Determine the [X, Y] coordinate at the center of the cell enclosing the given text.  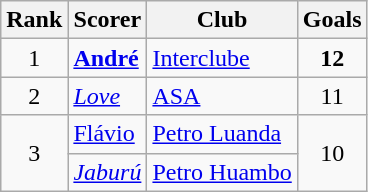
Love [108, 96]
Flávio [108, 134]
Petro Luanda [222, 134]
10 [332, 153]
1 [34, 58]
Goals [332, 20]
3 [34, 153]
Interclube [222, 58]
Jaburú [108, 172]
Scorer [108, 20]
Rank [34, 20]
Petro Huambo [222, 172]
11 [332, 96]
2 [34, 96]
Club [222, 20]
André [108, 58]
12 [332, 58]
ASA [222, 96]
